Output the (x, y) coordinate of the center of the cell containing the given text.  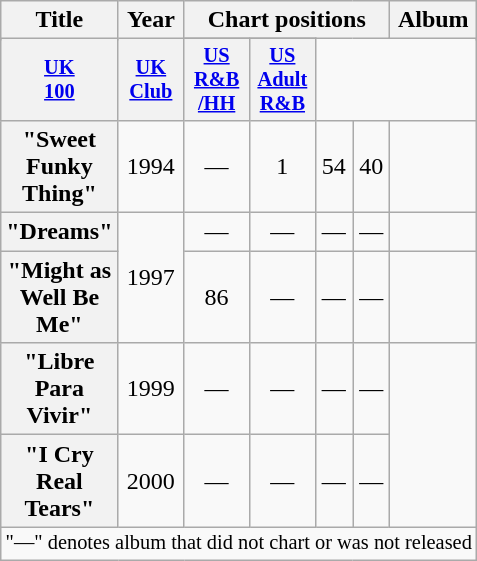
"Might as Well Be Me" (60, 297)
"Sweet Funky Thing" (60, 166)
Title (60, 20)
1997 (151, 278)
1 (282, 166)
54 (334, 166)
1999 (151, 389)
Chart positions (287, 20)
1994 (151, 166)
UK 100 (60, 80)
USR&B/HH (217, 80)
"—" denotes album that did not chart or was not released (239, 544)
"Dreams" (60, 232)
86 (217, 297)
40 (370, 166)
Album (434, 20)
USAdult R&B (282, 80)
"I Cry Real Tears" (60, 481)
UKClub (151, 80)
2000 (151, 481)
Year (151, 20)
"Libre Para Vivir" (60, 389)
